Find where the given text appears and provide that cell's center as [x, y] coordinate. 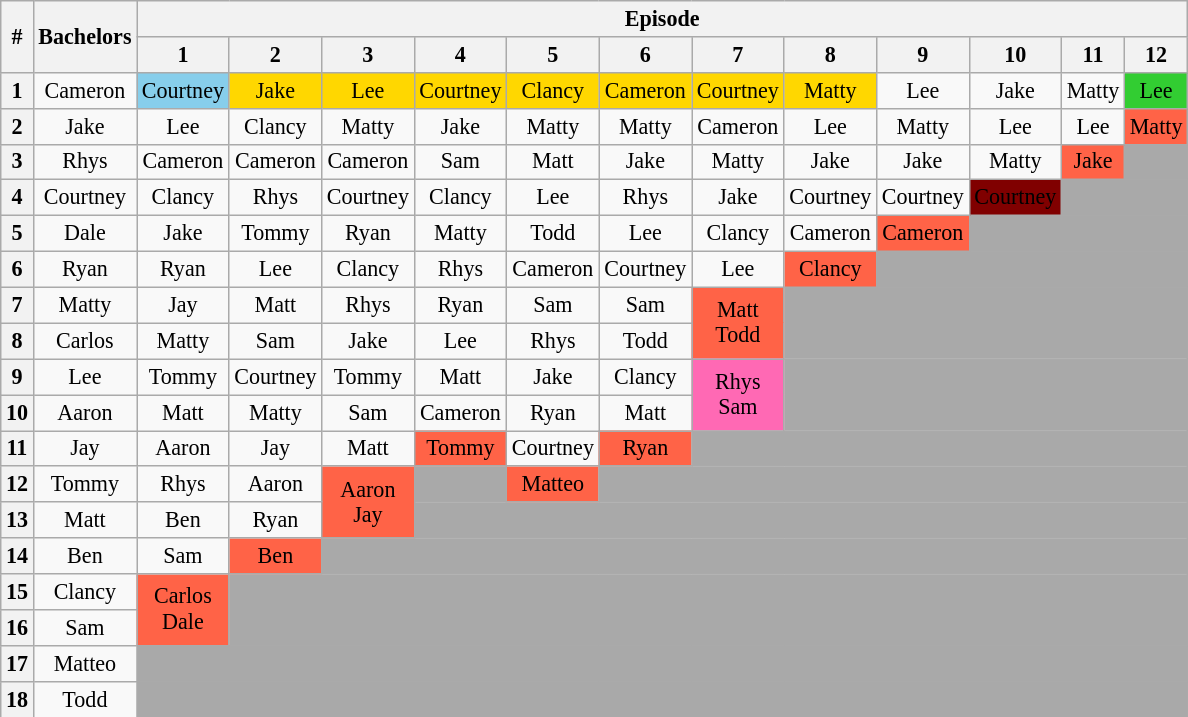
13 [17, 520]
Episode [662, 18]
Bachelors [85, 36]
16 [17, 627]
Carlos [85, 341]
MattTodd [738, 323]
AaronJay [368, 502]
CarlosDale [183, 609]
18 [17, 699]
# [17, 36]
RhysSam [738, 395]
17 [17, 663]
15 [17, 591]
14 [17, 556]
Dale [85, 233]
